Capture the cell that displays the provided text and extract its [X, Y] central coordinate. 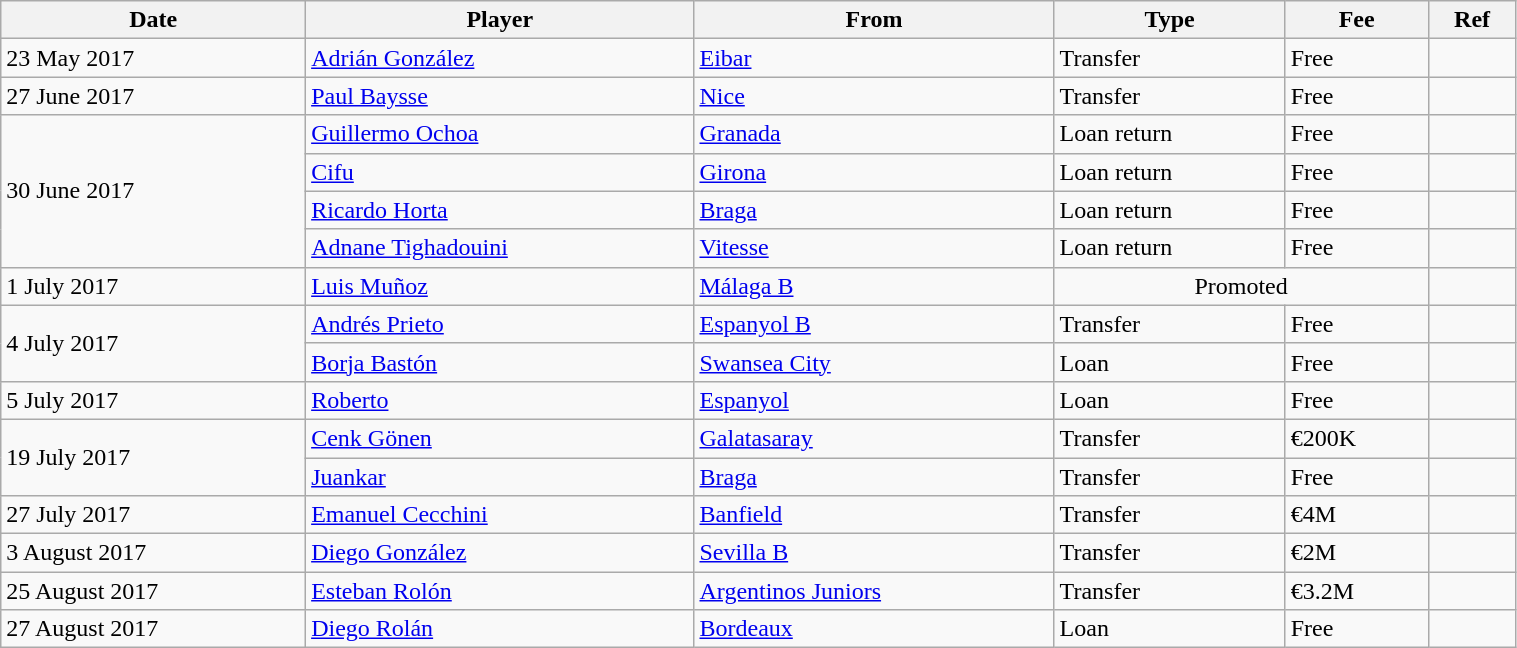
€3.2M [1356, 591]
Guillermo Ochoa [500, 134]
Juankar [500, 477]
Borja Bastón [500, 362]
Diego González [500, 553]
30 June 2017 [154, 191]
Banfield [874, 515]
23 May 2017 [154, 58]
Ricardo Horta [500, 210]
5 July 2017 [154, 400]
Sevilla B [874, 553]
Promoted [1241, 286]
Cenk Gönen [500, 438]
€200K [1356, 438]
27 June 2017 [154, 96]
Adnane Tighadouini [500, 248]
Fee [1356, 20]
Nice [874, 96]
€2M [1356, 553]
Galatasaray [874, 438]
19 July 2017 [154, 457]
Roberto [500, 400]
4 July 2017 [154, 343]
Player [500, 20]
Espanyol [874, 400]
Swansea City [874, 362]
3 August 2017 [154, 553]
Adrián González [500, 58]
Cifu [500, 172]
Vitesse [874, 248]
Granada [874, 134]
Girona [874, 172]
Esteban Rolón [500, 591]
Diego Rolán [500, 629]
27 August 2017 [154, 629]
Emanuel Cecchini [500, 515]
27 July 2017 [154, 515]
Andrés Prieto [500, 324]
Date [154, 20]
25 August 2017 [154, 591]
Luis Muñoz [500, 286]
Argentinos Juniors [874, 591]
Málaga B [874, 286]
€4M [1356, 515]
Type [1170, 20]
Ref [1472, 20]
From [874, 20]
Bordeaux [874, 629]
1 July 2017 [154, 286]
Eibar [874, 58]
Paul Baysse [500, 96]
Espanyol B [874, 324]
